Determine the (x, y) coordinate at the center of the cell enclosing the given text.  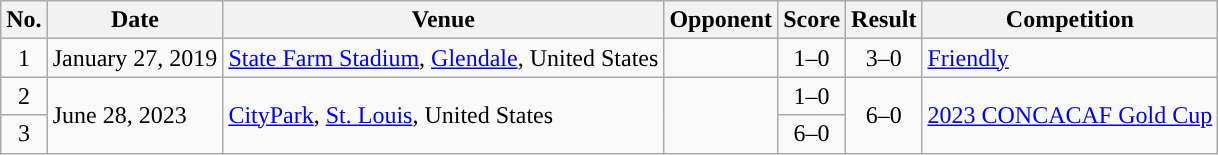
3 (24, 134)
Competition (1070, 20)
Opponent (721, 20)
Date (135, 20)
State Farm Stadium, Glendale, United States (444, 58)
Result (884, 20)
Venue (444, 20)
June 28, 2023 (135, 115)
No. (24, 20)
3–0 (884, 58)
1 (24, 58)
Friendly (1070, 58)
January 27, 2019 (135, 58)
CityPark, St. Louis, United States (444, 115)
2 (24, 96)
Score (812, 20)
2023 CONCACAF Gold Cup (1070, 115)
